Return the (x, y) coordinate for the center point of the cell that contains the specified text.  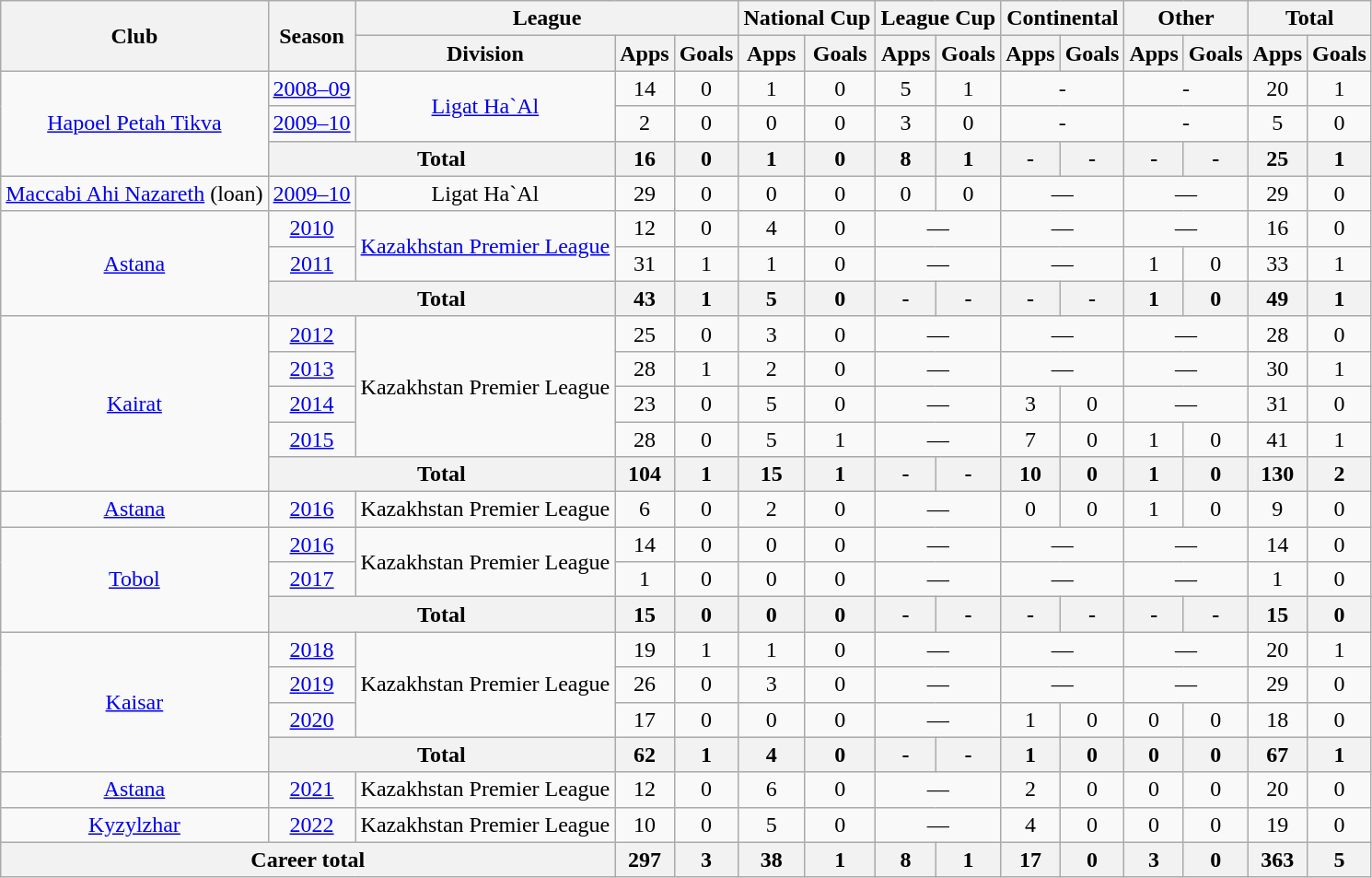
Other (1186, 18)
2018 (311, 650)
2012 (311, 334)
23 (645, 404)
130 (1277, 474)
2020 (311, 720)
Club (134, 36)
18 (1277, 720)
Season (311, 36)
Kaisar (134, 702)
67 (1277, 755)
League (547, 18)
Division (485, 53)
Maccabi Ahi Nazareth (loan) (134, 193)
2017 (311, 579)
49 (1277, 299)
43 (645, 299)
33 (1277, 263)
38 (772, 860)
League Cup (938, 18)
Career total (308, 860)
2014 (311, 404)
297 (645, 860)
2022 (311, 825)
30 (1277, 369)
41 (1277, 439)
2008–09 (311, 88)
363 (1277, 860)
2021 (311, 790)
62 (645, 755)
Kairat (134, 404)
2011 (311, 263)
7 (1030, 439)
26 (645, 685)
2010 (311, 228)
National Cup (807, 18)
9 (1277, 509)
Hapoel Petah Tikva (134, 123)
104 (645, 474)
2019 (311, 685)
2013 (311, 369)
Kyzylzhar (134, 825)
Tobol (134, 579)
Continental (1063, 18)
2015 (311, 439)
